Scan for the cell matching the given text and deliver its (X, Y) coordinate at center. 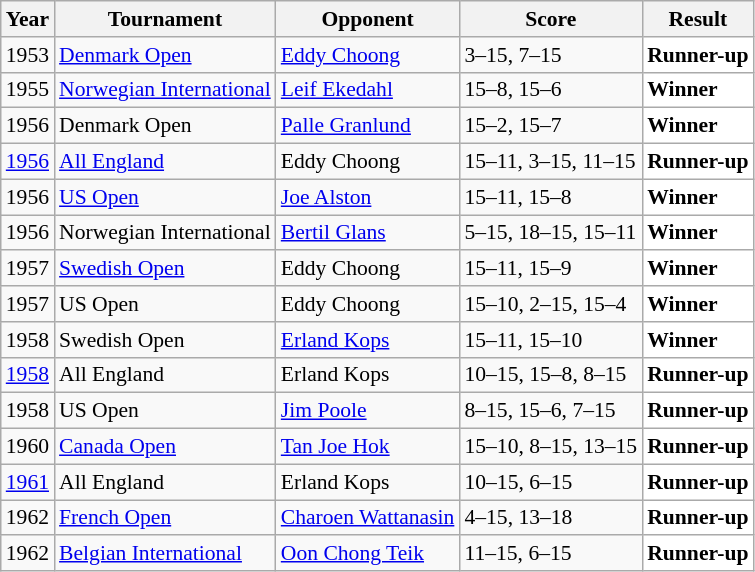
Opponent (368, 19)
Jim Poole (368, 411)
Tan Joe Hok (368, 447)
Result (698, 19)
Oon Chong Teik (368, 554)
5–15, 18–15, 15–11 (550, 233)
3–15, 7–15 (550, 55)
French Open (165, 518)
Palle Granlund (368, 126)
Joe Alston (368, 197)
15–10, 2–15, 15–4 (550, 304)
15–8, 15–6 (550, 90)
15–11, 15–10 (550, 340)
1960 (28, 447)
10–15, 15–8, 8–15 (550, 375)
10–15, 6–15 (550, 482)
Year (28, 19)
1961 (28, 482)
Charoen Wattanasin (368, 518)
Bertil Glans (368, 233)
15–11, 3–15, 11–15 (550, 162)
Belgian International (165, 554)
15–2, 15–7 (550, 126)
11–15, 6–15 (550, 554)
1955 (28, 90)
4–15, 13–18 (550, 518)
15–10, 8–15, 13–15 (550, 447)
Score (550, 19)
Canada Open (165, 447)
8–15, 15–6, 7–15 (550, 411)
15–11, 15–9 (550, 269)
15–11, 15–8 (550, 197)
1953 (28, 55)
Leif Ekedahl (368, 90)
Tournament (165, 19)
